Capture the cell that displays the provided text and extract its [X, Y] central coordinate. 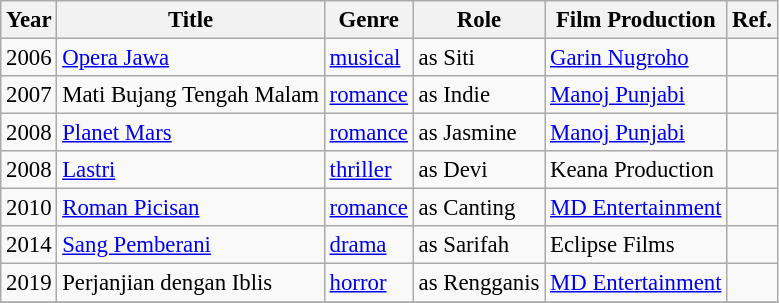
2019 [29, 283]
Garin Nugroho [636, 58]
Film Production [636, 20]
Ref. [752, 20]
Roman Picisan [190, 208]
Sang Pemberani [190, 245]
musical [368, 58]
as Rengganis [478, 283]
Lastri [190, 170]
2010 [29, 208]
2007 [29, 95]
Keana Production [636, 170]
Role [478, 20]
thriller [368, 170]
as Devi [478, 170]
as Canting [478, 208]
Title [190, 20]
Year [29, 20]
as Sarifah [478, 245]
Opera Jawa [190, 58]
2006 [29, 58]
2014 [29, 245]
Planet Mars [190, 133]
Mati Bujang Tengah Malam [190, 95]
horror [368, 283]
Eclipse Films [636, 245]
as Siti [478, 58]
drama [368, 245]
Perjanjian dengan Iblis [190, 283]
Genre [368, 20]
as Jasmine [478, 133]
as Indie [478, 95]
